Detect which cell encompasses the target text, then output its [X, Y] center coordinate. 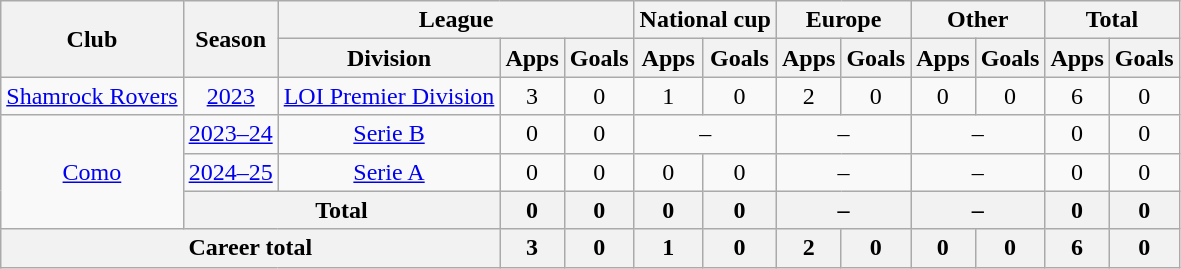
LOI Premier Division [389, 96]
2023 [230, 96]
League [456, 20]
Other [978, 20]
National cup [705, 20]
Europe [843, 20]
Career total [250, 248]
Division [389, 58]
2023–24 [230, 134]
2024–25 [230, 172]
Shamrock Rovers [92, 96]
Serie A [389, 172]
Serie B [389, 134]
Como [92, 172]
Club [92, 39]
Season [230, 39]
